Provide the [X, Y] coordinate of the cell's center where the given text is located.  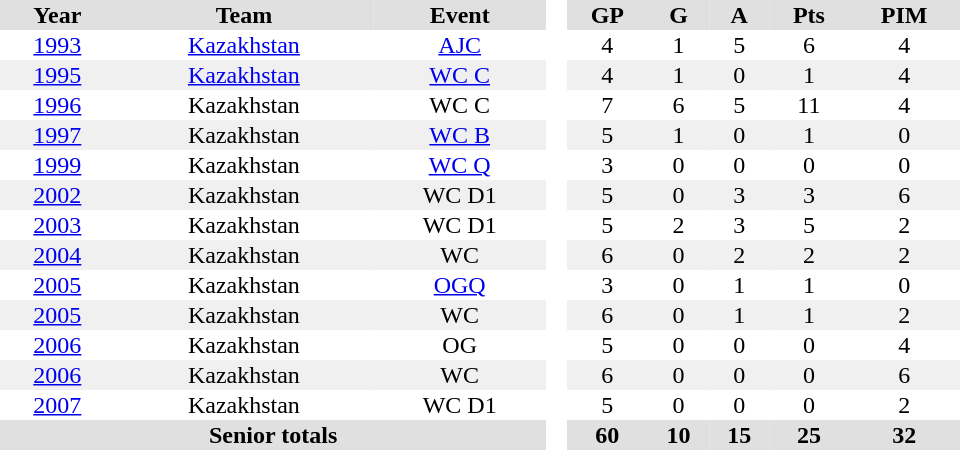
PIM [904, 15]
WC B [460, 135]
11 [810, 105]
2003 [58, 225]
32 [904, 435]
15 [740, 435]
60 [607, 435]
1997 [58, 135]
1996 [58, 105]
1993 [58, 45]
10 [678, 435]
A [740, 15]
OGQ [460, 285]
2007 [58, 405]
G [678, 15]
OG [460, 345]
Year [58, 15]
GP [607, 15]
1995 [58, 75]
WC Q [460, 165]
2004 [58, 255]
25 [810, 435]
AJC [460, 45]
Team [244, 15]
1999 [58, 165]
Event [460, 15]
Senior totals [273, 435]
2002 [58, 195]
7 [607, 105]
Pts [810, 15]
